Return the [x, y] coordinate for the center point of the cell that contains the specified text.  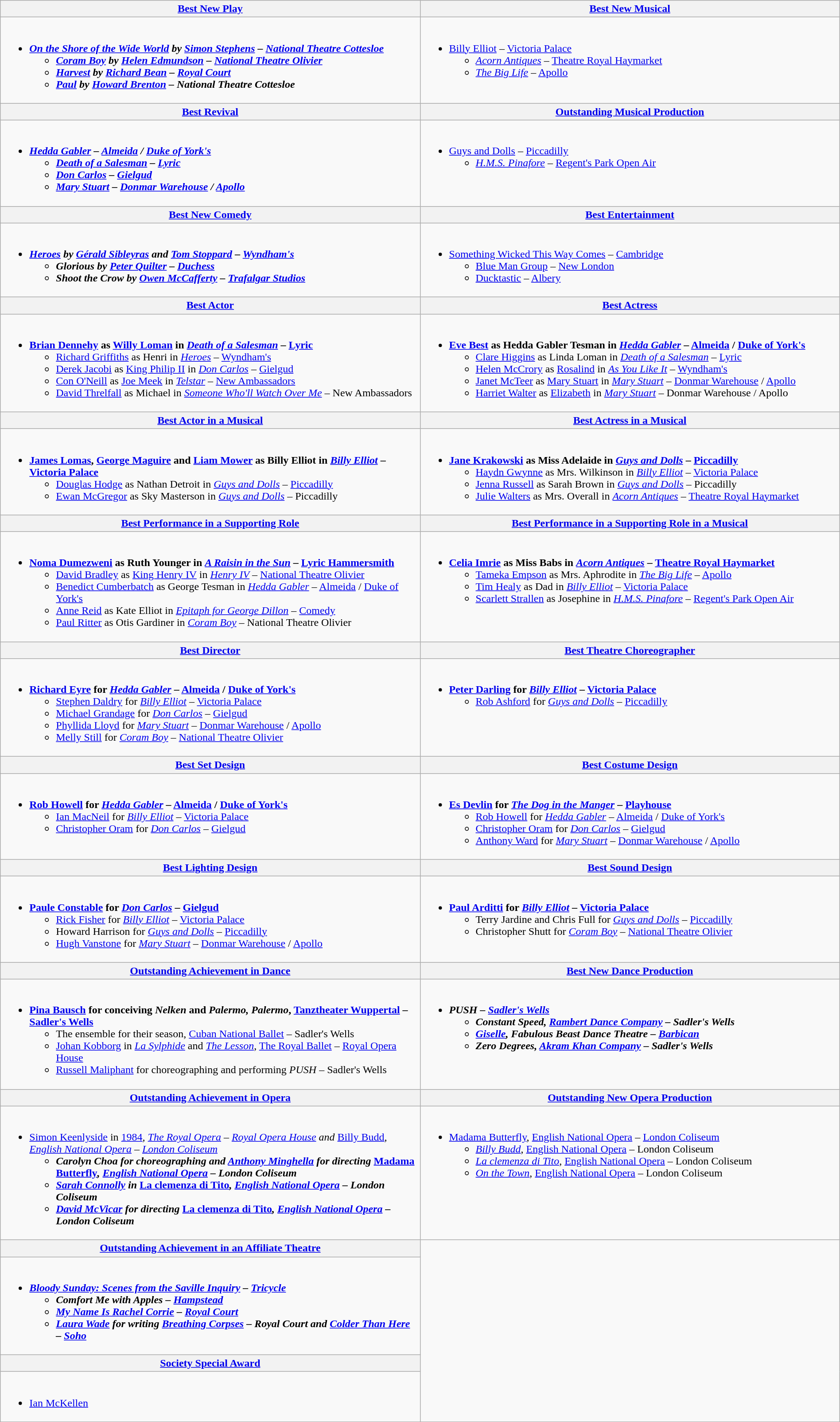
Best New Comedy [210, 215]
Something Wicked This Way Comes – CambridgeBlue Man Group – New LondonDucktastic – Albery [630, 260]
Ian McKellen [210, 1396]
Best Lighting Design [210, 868]
Society Special Award [210, 1363]
Heroes by Gérald Sibleyras and Tom Stoppard – Wyndham'sGlorious by Peter Quilter – DuchessShoot the Crow by Owen McCafferty – Trafalgar Studios [210, 260]
Outstanding Achievement in Opera [210, 1098]
Best Director [210, 650]
Hedda Gabler – Almeida / Duke of York'sDeath of a Salesman – LyricDon Carlos – GielgudMary Stuart – Donmar Warehouse / Apollo [210, 163]
Best New Dance Production [630, 971]
Best Actor [210, 305]
Best New Play [210, 9]
Best Costume Design [630, 765]
Best Sound Design [630, 868]
Peter Darling for Billy Elliot – Victoria PalaceRob Ashford for Guys and Dolls – Piccadilly [630, 707]
Best Theatre Choreographer [630, 650]
Best Performance in a Supporting Role in a Musical [630, 523]
Best Entertainment [630, 215]
Best Revival [210, 112]
Best New Musical [630, 9]
Best Set Design [210, 765]
Best Performance in a Supporting Role [210, 523]
Outstanding New Opera Production [630, 1098]
Guys and Dolls – PiccadillyH.M.S. Pinafore – Regent's Park Open Air [630, 163]
Best Actress [630, 305]
Best Actor in a Musical [210, 420]
Outstanding Achievement in an Affiliate Theatre [210, 1248]
Outstanding Achievement in Dance [210, 971]
Outstanding Musical Production [630, 112]
Rob Howell for Hedda Gabler – Almeida / Duke of York'sIan MacNeil for Billy Elliot – Victoria PalaceChristopher Oram for Don Carlos – Gielgud [210, 816]
Billy Elliot – Victoria PalaceAcorn Antiques – Theatre Royal HaymarketThe Big Life – Apollo [630, 60]
Best Actress in a Musical [630, 420]
